Detect which cell encompasses the target text, then output its [X, Y] center coordinate. 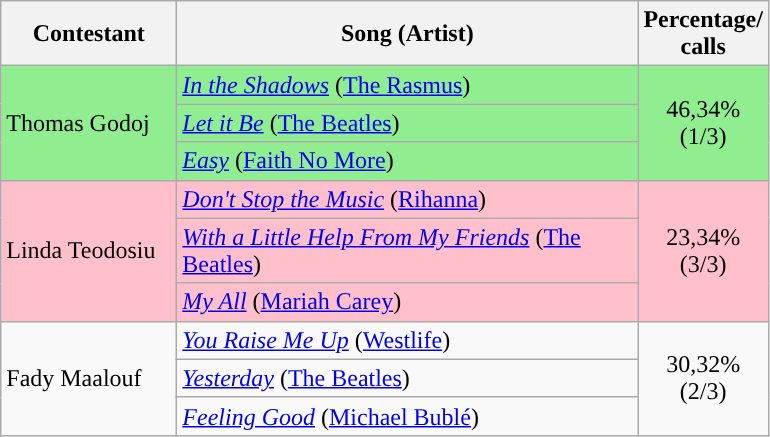
In the Shadows (The Rasmus) [408, 85]
30,32% (2/3) [704, 378]
My All (Mariah Carey) [408, 302]
Percentage/calls [704, 34]
Linda Teodosiu [89, 250]
Feeling Good (Michael Bublé) [408, 416]
Contestant [89, 34]
You Raise Me Up (Westlife) [408, 340]
Yesterday (The Beatles) [408, 378]
Song (Artist) [408, 34]
46,34% (1/3) [704, 123]
Thomas Godoj [89, 123]
23,34% (3/3) [704, 250]
Don't Stop the Music (Rihanna) [408, 199]
With a Little Help From My Friends (The Beatles) [408, 250]
Let it Be (The Beatles) [408, 123]
Easy (Faith No More) [408, 161]
Fady Maalouf [89, 378]
